Scan for the cell matching the given text and deliver its [x, y] coordinate at center. 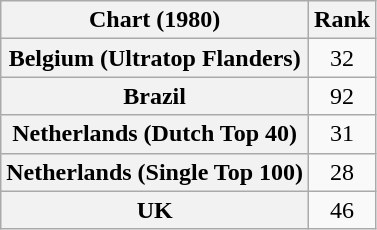
32 [342, 58]
Chart (1980) [155, 20]
Rank [342, 20]
Brazil [155, 96]
92 [342, 96]
Netherlands (Dutch Top 40) [155, 134]
Belgium (Ultratop Flanders) [155, 58]
31 [342, 134]
28 [342, 172]
46 [342, 210]
Netherlands (Single Top 100) [155, 172]
UK [155, 210]
